Detect which cell encompasses the target text, then output its [x, y] center coordinate. 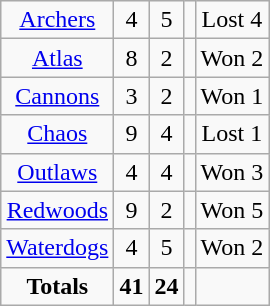
Lost 1 [232, 134]
Cannons [58, 96]
Atlas [58, 58]
Redwoods [58, 210]
Chaos [58, 134]
Won 5 [232, 210]
Won 1 [232, 96]
Won 3 [232, 172]
Lost 4 [232, 20]
Outlaws [58, 172]
Archers [58, 20]
Waterdogs [58, 248]
8 [132, 58]
Totals [58, 286]
41 [132, 286]
3 [132, 96]
24 [166, 286]
